Output the (x, y) coordinate of the center of the cell containing the given text.  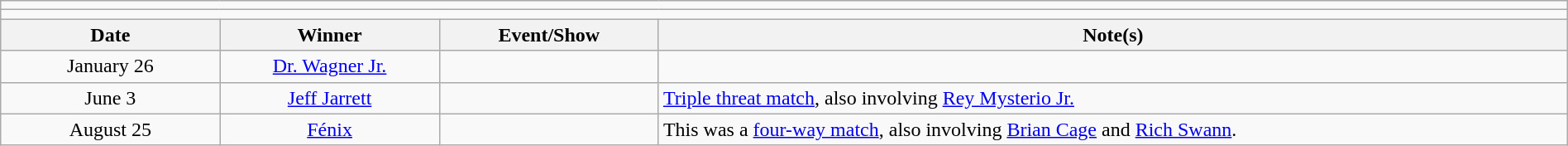
Jeff Jarrett (329, 98)
This was a four-way match, also involving Brian Cage and Rich Swann. (1113, 129)
Date (111, 35)
January 26 (111, 66)
Winner (329, 35)
Fénix (329, 129)
Event/Show (549, 35)
June 3 (111, 98)
Dr. Wagner Jr. (329, 66)
Note(s) (1113, 35)
August 25 (111, 129)
Triple threat match, also involving Rey Mysterio Jr. (1113, 98)
